Provide the [X, Y] coordinate of the cell's center where the given text is located.  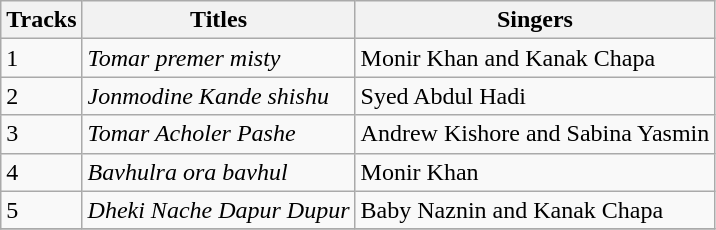
Tracks [42, 20]
Tomar premer misty [218, 58]
Monir Khan [535, 172]
Titles [218, 20]
Baby Naznin and Kanak Chapa [535, 210]
Dheki Nache Dapur Dupur [218, 210]
Bavhulra ora bavhul [218, 172]
2 [42, 96]
5 [42, 210]
3 [42, 134]
Syed Abdul Hadi [535, 96]
Singers [535, 20]
4 [42, 172]
1 [42, 58]
Jonmodine Kande shishu [218, 96]
Monir Khan and Kanak Chapa [535, 58]
Tomar Acholer Pashe [218, 134]
Andrew Kishore and Sabina Yasmin [535, 134]
